Scan for the cell matching the given text and deliver its [x, y] coordinate at center. 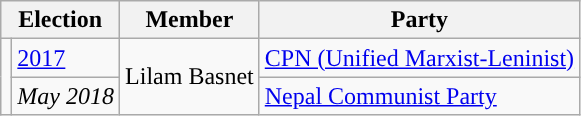
Member [190, 20]
2017 [66, 58]
Nepal Communist Party [419, 96]
Election [60, 20]
Lilam Basnet [190, 77]
May 2018 [66, 96]
Party [419, 20]
CPN (Unified Marxist-Leninist) [419, 58]
